Determine the (x, y) coordinate at the center of the cell enclosing the given text.  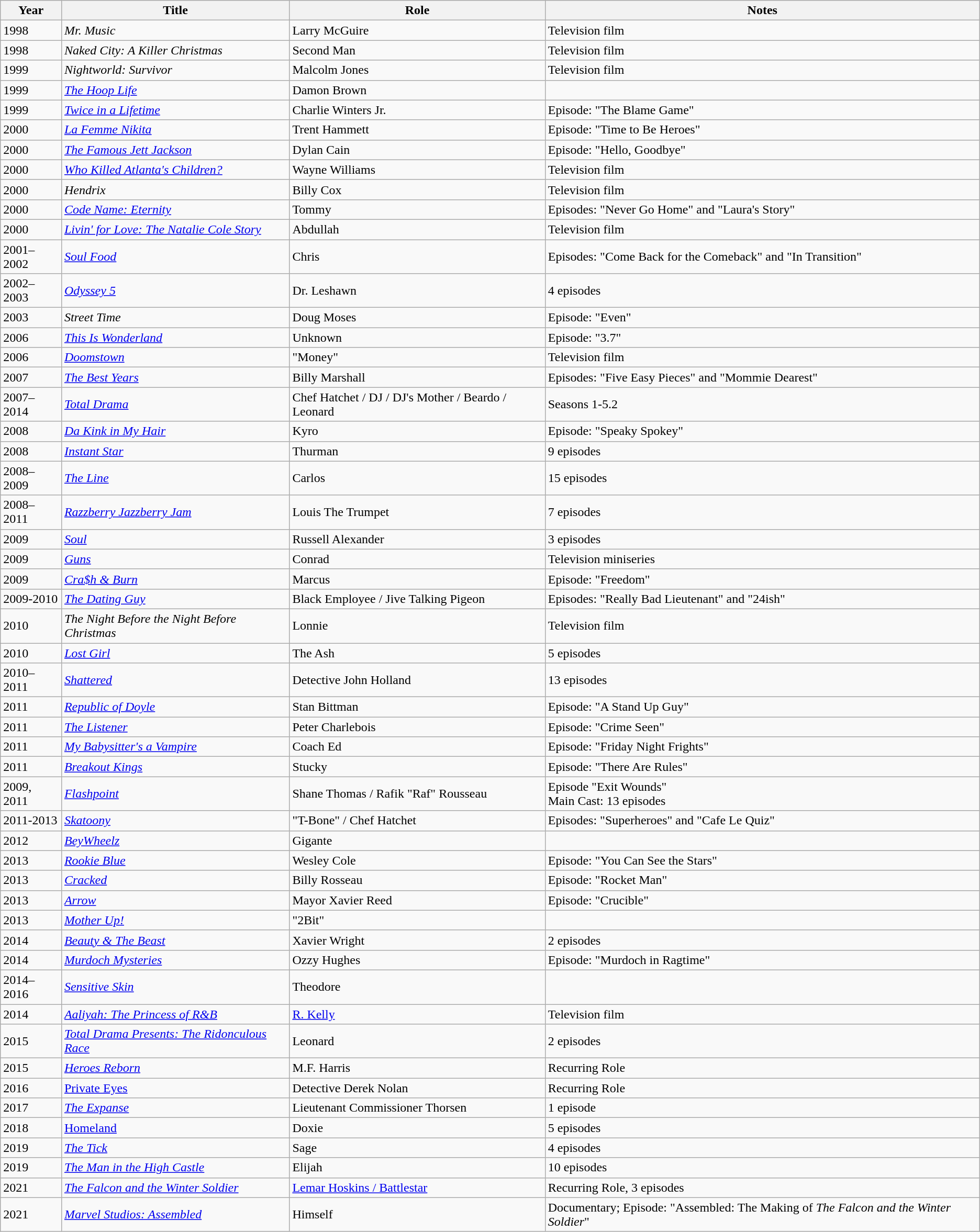
R. Kelly (417, 1014)
Flashpoint (175, 793)
2003 (31, 318)
Shattered (175, 680)
Lost Girl (175, 653)
Sensitive Skin (175, 987)
BeyWheelz (175, 841)
The Hoop Life (175, 90)
Lieutenant Commissioner Thorsen (417, 1108)
Recurring Role, 3 episodes (762, 1188)
Abdullah (417, 229)
Nightworld: Survivor (175, 70)
Razzberry Jazzberry Jam (175, 512)
Guns (175, 559)
2009, 2011 (31, 793)
Soul (175, 539)
10 episodes (762, 1168)
Wayne Williams (417, 170)
Trent Hammett (417, 130)
Gigante (417, 841)
"Money" (417, 357)
Livin' for Love: The Natalie Cole Story (175, 229)
2018 (31, 1128)
Sage (417, 1148)
Wesley Cole (417, 860)
My Babysitter's a Vampire (175, 747)
Billy Cox (417, 189)
Total Drama Presents: The Ridonculous Race (175, 1041)
Naked City: A Killer Christmas (175, 50)
Role (417, 10)
Murdoch Mysteries (175, 960)
The Falcon and the Winter Soldier (175, 1188)
Cra$h & Burn (175, 579)
M.F. Harris (417, 1068)
"T-Bone" / Chef Hatchet (417, 821)
Episodes: "Come Back for the Comeback" and "In Transition" (762, 256)
Lemar Hoskins / Battlestar (417, 1188)
13 episodes (762, 680)
Episode: "Rocket Man" (762, 880)
Stucky (417, 767)
Notes (762, 10)
Episode: "Speaky Spokey" (762, 431)
Damon Brown (417, 90)
Total Drama (175, 404)
Episode: "Freedom" (762, 579)
Unknown (417, 338)
Louis The Trumpet (417, 512)
Private Eyes (175, 1088)
Stan Bittman (417, 707)
1 episode (762, 1108)
Episode "Exit Wounds"Main Cast: 13 episodes (762, 793)
Episode: "Time to Be Heroes" (762, 130)
Episodes: "Five Easy Pieces" and "Mommie Dearest" (762, 377)
Title (175, 10)
Episode: "There Are Rules" (762, 767)
Marvel Studios: Assembled (175, 1214)
Soul Food (175, 256)
Coach Ed (417, 747)
2008–2009 (31, 478)
Television miniseries (762, 559)
La Femme Nikita (175, 130)
Mother Up! (175, 920)
Episode: "Crucible" (762, 900)
Lonnie (417, 626)
Tommy (417, 209)
Seasons 1-5.2 (762, 404)
Episode: "You Can See the Stars" (762, 860)
Episode: "3.7" (762, 338)
2001–2002 (31, 256)
Episode: "Hello, Goodbye" (762, 150)
Leonard (417, 1041)
Mayor Xavier Reed (417, 900)
The Expanse (175, 1108)
3 episodes (762, 539)
Republic of Doyle (175, 707)
Billy Rosseau (417, 880)
Instant Star (175, 451)
Hendrix (175, 189)
Dylan Cain (417, 150)
Cracked (175, 880)
Episode: "The Blame Game" (762, 110)
Chris (417, 256)
Arrow (175, 900)
The Tick (175, 1148)
2007–2014 (31, 404)
Carlos (417, 478)
Shane Thomas / Rafik "Raf" Rousseau (417, 793)
"2Bit" (417, 920)
2002–2003 (31, 291)
Who Killed Atlanta's Children? (175, 170)
This Is Wonderland (175, 338)
Street Time (175, 318)
Charlie Winters Jr. (417, 110)
Episodes: "Really Bad Lieutenant" and "24ish" (762, 599)
Skatoony (175, 821)
15 episodes (762, 478)
Breakout Kings (175, 767)
Episode: "Even" (762, 318)
The Man in the High Castle (175, 1168)
Malcolm Jones (417, 70)
2007 (31, 377)
Theodore (417, 987)
Aaliyah: The Princess of R&B (175, 1014)
Chef Hatchet / DJ / DJ's Mother / Beardo / Leonard (417, 404)
The Dating Guy (175, 599)
Twice in a Lifetime (175, 110)
Billy Marshall (417, 377)
Doug Moses (417, 318)
Detective John Holland (417, 680)
Odyssey 5 (175, 291)
Elijah (417, 1168)
Episodes: "Superheroes" and "Cafe Le Quiz" (762, 821)
9 episodes (762, 451)
The Famous Jett Jackson (175, 150)
Code Name: Eternity (175, 209)
Xavier Wright (417, 940)
Episode: "Murdoch in Ragtime" (762, 960)
The Best Years (175, 377)
2009-2010 (31, 599)
Himself (417, 1214)
Ozzy Hughes (417, 960)
Black Employee / Jive Talking Pigeon (417, 599)
The Line (175, 478)
Dr. Leshawn (417, 291)
The Night Before the Night Before Christmas (175, 626)
Russell Alexander (417, 539)
Marcus (417, 579)
Beauty & The Beast (175, 940)
Heroes Reborn (175, 1068)
2010–2011 (31, 680)
The Ash (417, 653)
Homeland (175, 1128)
Rookie Blue (175, 860)
Doomstown (175, 357)
2012 (31, 841)
2017 (31, 1108)
2016 (31, 1088)
Doxie (417, 1128)
Year (31, 10)
Episode: "A Stand Up Guy" (762, 707)
Conrad (417, 559)
7 episodes (762, 512)
Da Kink in My Hair (175, 431)
The Listener (175, 727)
Detective Derek Nolan (417, 1088)
Episode: "Friday Night Frights" (762, 747)
Documentary; Episode: "Assembled: The Making of The Falcon and the Winter Soldier" (762, 1214)
Episode: "Crime Seen" (762, 727)
2014–2016 (31, 987)
Larry McGuire (417, 30)
Peter Charlebois (417, 727)
Episodes: "Never Go Home" and "Laura's Story" (762, 209)
Kyro (417, 431)
Second Man (417, 50)
Thurman (417, 451)
2008–2011 (31, 512)
2011-2013 (31, 821)
Mr. Music (175, 30)
